Return the [X, Y] coordinate for the center point of the cell that contains the specified text.  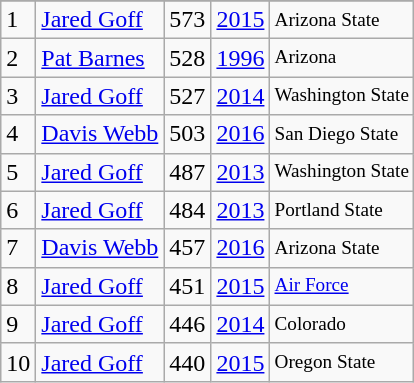
3 [18, 96]
2 [18, 58]
528 [188, 58]
503 [188, 134]
446 [188, 324]
10 [18, 362]
Portland State [342, 210]
San Diego State [342, 134]
1996 [240, 58]
Pat Barnes [100, 58]
484 [188, 210]
457 [188, 248]
527 [188, 96]
4 [18, 134]
487 [188, 172]
Air Force [342, 286]
1 [18, 20]
8 [18, 286]
5 [18, 172]
451 [188, 286]
Oregon State [342, 362]
Arizona [342, 58]
440 [188, 362]
9 [18, 324]
573 [188, 20]
Colorado [342, 324]
6 [18, 210]
7 [18, 248]
